Pinpoint the cell where the given text exists, returning its (x, y) midpoint coordinate. 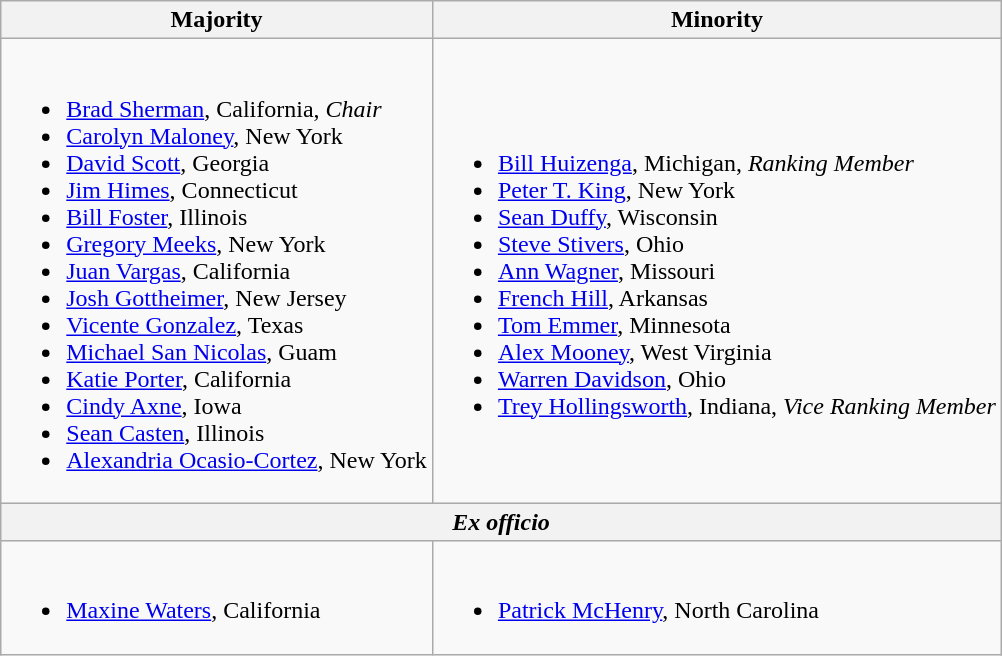
Maxine Waters, California (217, 598)
Patrick McHenry, North Carolina (716, 598)
Majority (217, 20)
Ex officio (502, 522)
Minority (716, 20)
